Determine the [X, Y] coordinate at the center of the cell enclosing the given text.  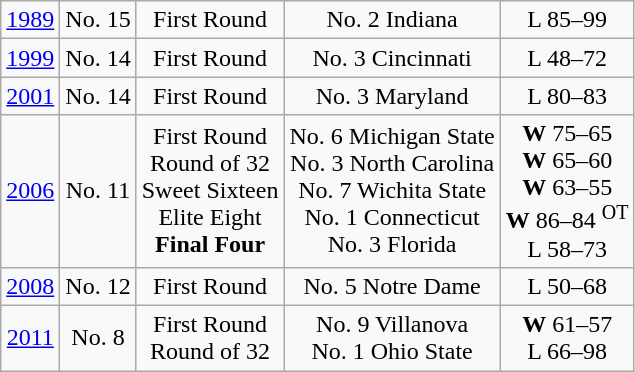
2008 [30, 286]
No. 3 Maryland [392, 96]
2001 [30, 96]
L 80–83 [567, 96]
No. 11 [98, 192]
No. 12 [98, 286]
No. 15 [98, 20]
First RoundRound of 32Sweet SixteenElite EightFinal Four [210, 192]
L 50–68 [567, 286]
L 85–99 [567, 20]
No. 9 VillanovaNo. 1 Ohio State [392, 338]
No. 5 Notre Dame [392, 286]
W 61–57L 66–98 [567, 338]
No. 8 [98, 338]
No. 2 Indiana [392, 20]
First Round Round of 32 [210, 338]
2006 [30, 192]
No. 6 Michigan StateNo. 3 North CarolinaNo. 7 Wichita StateNo. 1 ConnecticutNo. 3 Florida [392, 192]
W 75–65W 65–60W 63–55W 86–84 OTL 58–73 [567, 192]
1989 [30, 20]
L 48–72 [567, 58]
1999 [30, 58]
2011 [30, 338]
No. 3 Cincinnati [392, 58]
